Determine the [x, y] coordinate at the center of the cell enclosing the given text.  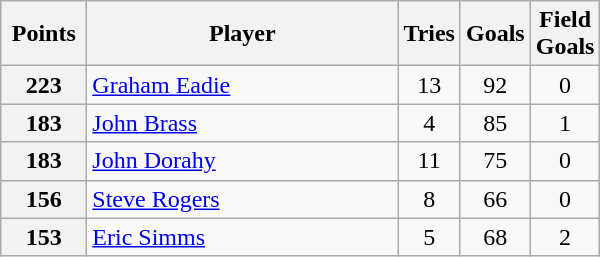
John Dorahy [242, 161]
75 [495, 161]
8 [430, 199]
Goals [495, 34]
92 [495, 85]
1 [565, 123]
13 [430, 85]
Graham Eadie [242, 85]
153 [44, 237]
4 [430, 123]
223 [44, 85]
11 [430, 161]
Tries [430, 34]
Field Goals [565, 34]
5 [430, 237]
Eric Simms [242, 237]
John Brass [242, 123]
66 [495, 199]
Player [242, 34]
Points [44, 34]
68 [495, 237]
85 [495, 123]
2 [565, 237]
156 [44, 199]
Steve Rogers [242, 199]
